Identify which cell holds the provided text, then report its (x, y) central coordinate. 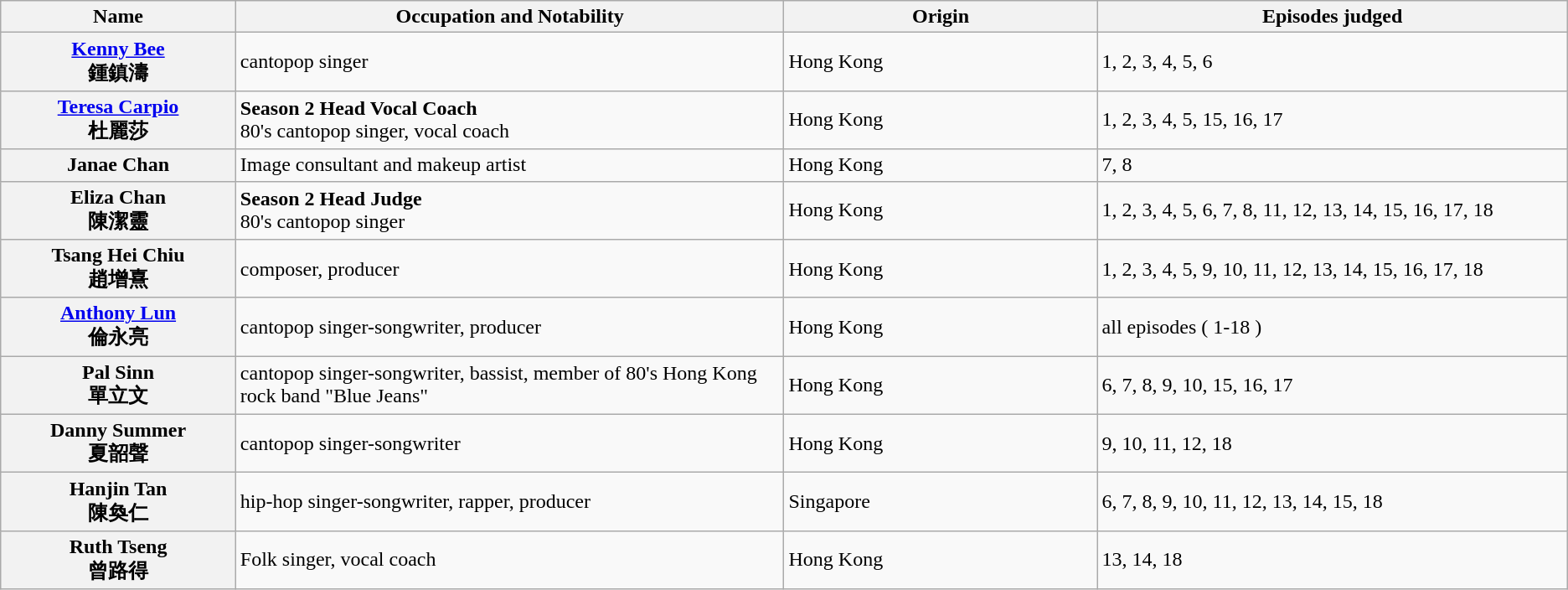
Eliza Chan陳潔靈 (119, 210)
Name (119, 17)
1, 2, 3, 4, 5, 6 (1332, 62)
Season 2 Head Vocal Coach80's cantopop singer, vocal coach (509, 120)
Origin (941, 17)
cantopop singer-songwriter, bassist, member of 80's Hong Kong rock band "Blue Jeans" (509, 386)
Tsang Hei Chiu趙增熹 (119, 269)
all episodes ( 1-18 ) (1332, 327)
Season 2 Head Judge80's cantopop singer (509, 210)
Singapore (941, 502)
1, 2, 3, 4, 5, 9, 10, 11, 12, 13, 14, 15, 16, 17, 18 (1332, 269)
Folk singer, vocal coach (509, 560)
6, 7, 8, 9, 10, 11, 12, 13, 14, 15, 18 (1332, 502)
cantopop singer (509, 62)
Danny Summer夏韶聲 (119, 443)
Image consultant and makeup artist (509, 165)
Pal Sinn單立文 (119, 386)
composer, producer (509, 269)
Episodes judged (1332, 17)
1, 2, 3, 4, 5, 6, 7, 8, 11, 12, 13, 14, 15, 16, 17, 18 (1332, 210)
Teresa Carpio杜麗莎 (119, 120)
cantopop singer-songwriter, producer (509, 327)
Anthony Lun倫永亮 (119, 327)
6, 7, 8, 9, 10, 15, 16, 17 (1332, 386)
hip-hop singer-songwriter, rapper, producer (509, 502)
13, 14, 18 (1332, 560)
9, 10, 11, 12, 18 (1332, 443)
Ruth Tseng曾路得 (119, 560)
Hanjin Tan陳奐仁 (119, 502)
cantopop singer-songwriter (509, 443)
Janae Chan (119, 165)
7, 8 (1332, 165)
1, 2, 3, 4, 5, 15, 16, 17 (1332, 120)
Kenny Bee鍾鎮濤 (119, 62)
Occupation and Notability (509, 17)
